Output the (x, y) coordinate of the center of the cell containing the given text.  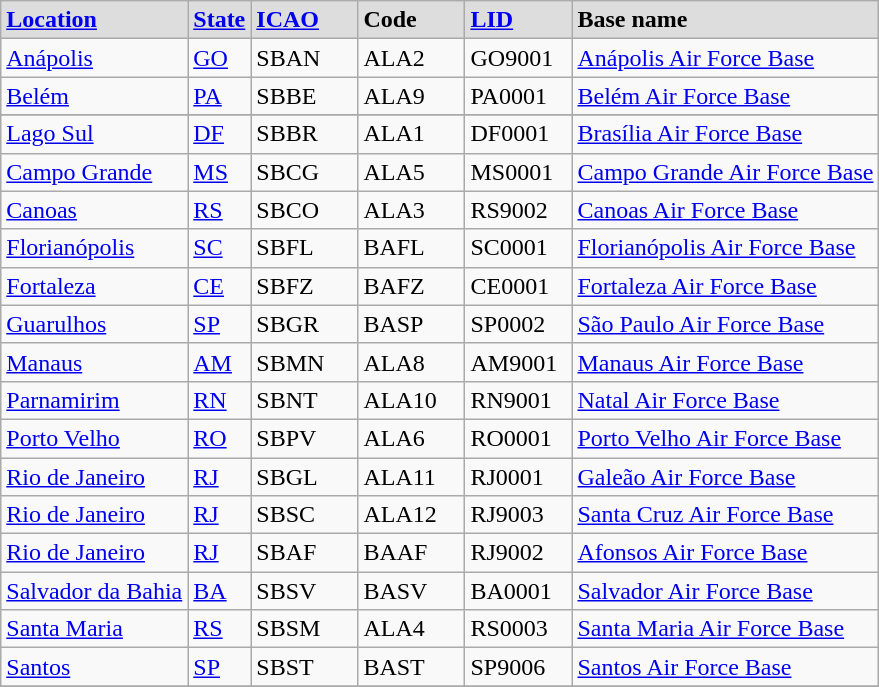
ALA5 (412, 172)
RJ9003 (518, 515)
ALA2 (412, 58)
SP9006 (518, 667)
PA (220, 96)
BASP (412, 324)
RN (220, 400)
SBST (304, 667)
SBAN (304, 58)
Anápolis Air Force Base (726, 58)
DF (220, 134)
DF0001 (518, 134)
BA (220, 591)
Salvador da Bahia (94, 591)
Parnamirim (94, 400)
SC (220, 248)
SBPV (304, 438)
Salvador Air Force Base (726, 591)
RO0001 (518, 438)
RN9001 (518, 400)
SBNT (304, 400)
Santa Maria Air Force Base (726, 629)
MS0001 (518, 172)
SBBR (304, 134)
SC0001 (518, 248)
Location (94, 20)
AM9001 (518, 362)
São Paulo Air Force Base (726, 324)
Canoas (94, 210)
CE0001 (518, 286)
Florianópolis Air Force Base (726, 248)
Canoas Air Force Base (726, 210)
Santos Air Force Base (726, 667)
SBBE (304, 96)
SBSM (304, 629)
SBSV (304, 591)
BAAF (412, 553)
Code (412, 20)
Natal Air Force Base (726, 400)
State (220, 20)
Fortaleza (94, 286)
Manaus (94, 362)
SBCG (304, 172)
LID (518, 20)
Santa Cruz Air Force Base (726, 515)
Belém Air Force Base (726, 96)
Anápolis (94, 58)
CE (220, 286)
RS9002 (518, 210)
ALA10 (412, 400)
Porto Velho Air Force Base (726, 438)
ICAO (304, 20)
Guarulhos (94, 324)
SBGR (304, 324)
AM (220, 362)
BA0001 (518, 591)
RS0003 (518, 629)
Afonsos Air Force Base (726, 553)
Lago Sul (94, 134)
SBAF (304, 553)
SBGL (304, 477)
ALA1 (412, 134)
ALA12 (412, 515)
Fortaleza Air Force Base (726, 286)
PA0001 (518, 96)
SBMN (304, 362)
Campo Grande Air Force Base (726, 172)
ALA8 (412, 362)
Brasília Air Force Base (726, 134)
ALA11 (412, 477)
SP0002 (518, 324)
ALA9 (412, 96)
Belém (94, 96)
ALA6 (412, 438)
BAFL (412, 248)
BAFZ (412, 286)
BASV (412, 591)
MS (220, 172)
Campo Grande (94, 172)
SBCO (304, 210)
GO (220, 58)
SBFZ (304, 286)
BAST (412, 667)
Base name (726, 20)
GO9001 (518, 58)
Manaus Air Force Base (726, 362)
ALA4 (412, 629)
Santa Maria (94, 629)
ALA3 (412, 210)
Santos (94, 667)
SBFL (304, 248)
Galeão Air Force Base (726, 477)
RJ0001 (518, 477)
SBSC (304, 515)
RO (220, 438)
Florianópolis (94, 248)
RJ9002 (518, 553)
Porto Velho (94, 438)
